Search for the cell housing the specified text and yield its (x, y) center coordinate. 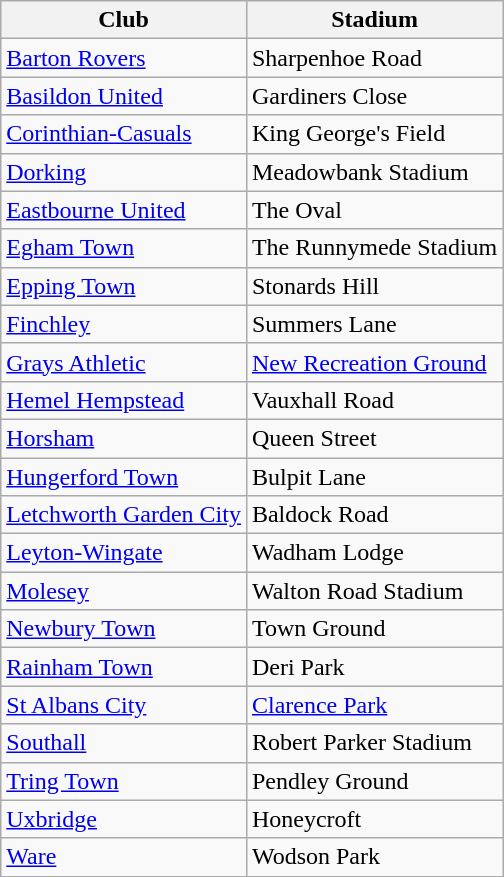
Tring Town (124, 781)
Baldock Road (374, 515)
Eastbourne United (124, 210)
Southall (124, 743)
Queen Street (374, 438)
Basildon United (124, 96)
Pendley Ground (374, 781)
Wadham Lodge (374, 553)
Leyton-Wingate (124, 553)
Rainham Town (124, 667)
The Oval (374, 210)
Grays Athletic (124, 362)
Hemel Hempstead (124, 400)
Sharpenhoe Road (374, 58)
Horsham (124, 438)
Bulpit Lane (374, 477)
Barton Rovers (124, 58)
Gardiners Close (374, 96)
Dorking (124, 172)
Stadium (374, 20)
Uxbridge (124, 819)
St Albans City (124, 705)
Clarence Park (374, 705)
Town Ground (374, 629)
Corinthian-Casuals (124, 134)
Meadowbank Stadium (374, 172)
Finchley (124, 324)
Deri Park (374, 667)
Stonards Hill (374, 286)
New Recreation Ground (374, 362)
The Runnymede Stadium (374, 248)
Egham Town (124, 248)
Ware (124, 857)
Walton Road Stadium (374, 591)
Vauxhall Road (374, 400)
Molesey (124, 591)
Newbury Town (124, 629)
Honeycroft (374, 819)
Robert Parker Stadium (374, 743)
Club (124, 20)
Letchworth Garden City (124, 515)
Wodson Park (374, 857)
Epping Town (124, 286)
Hungerford Town (124, 477)
King George's Field (374, 134)
Summers Lane (374, 324)
